For the text-containing cell, return its midpoint in [X, Y] coordinate format. 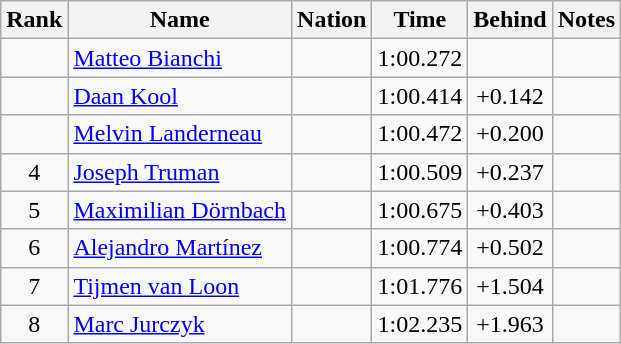
Name [180, 20]
7 [34, 286]
Tijmen van Loon [180, 286]
1:00.414 [420, 96]
Time [420, 20]
Behind [510, 20]
+1.963 [510, 324]
1:01.776 [420, 286]
Notes [586, 20]
1:00.774 [420, 248]
+1.504 [510, 286]
Maximilian Dörnbach [180, 210]
1:00.509 [420, 172]
+0.502 [510, 248]
Matteo Bianchi [180, 58]
Rank [34, 20]
Joseph Truman [180, 172]
Melvin Landerneau [180, 134]
Nation [332, 20]
4 [34, 172]
+0.237 [510, 172]
+0.200 [510, 134]
1:00.675 [420, 210]
1:00.272 [420, 58]
1:00.472 [420, 134]
5 [34, 210]
1:02.235 [420, 324]
Marc Jurczyk [180, 324]
+0.403 [510, 210]
8 [34, 324]
Alejandro Martínez [180, 248]
Daan Kool [180, 96]
+0.142 [510, 96]
6 [34, 248]
